Capture the cell that displays the provided text and extract its (X, Y) central coordinate. 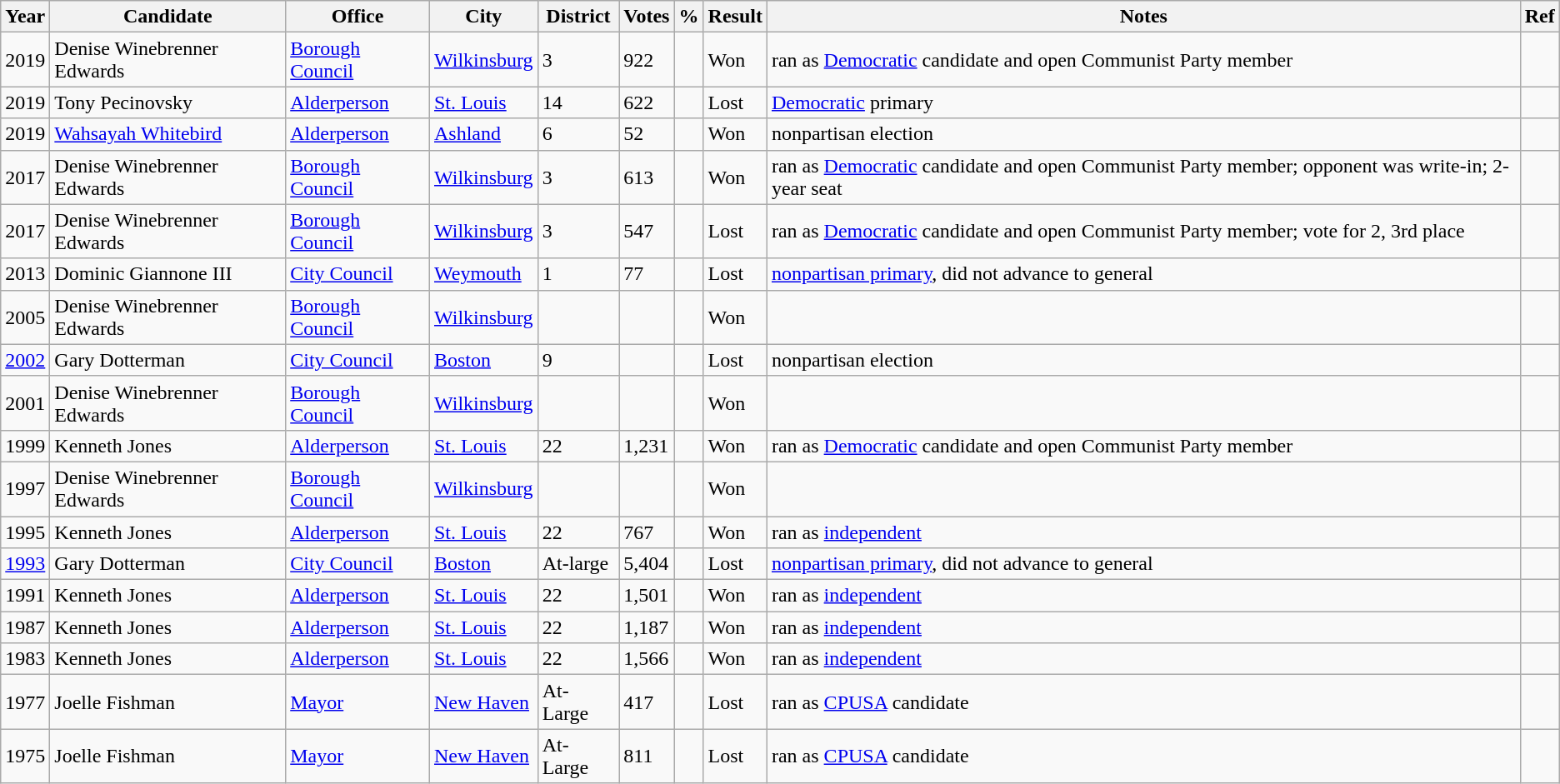
1975 (25, 757)
1987 (25, 627)
547 (647, 232)
622 (647, 102)
At-large (578, 564)
1997 (25, 488)
52 (647, 134)
Office (358, 17)
922 (647, 60)
767 (647, 532)
ran as Democratic candidate and open Communist Party member; vote for 2, 3rd place (1143, 232)
Ashland (483, 134)
14 (578, 102)
2002 (25, 360)
77 (647, 274)
Democratic primary (1143, 102)
Wahsayah Whitebird (168, 134)
2005 (25, 317)
Weymouth (483, 274)
Tony Pecinovsky (168, 102)
1,187 (647, 627)
Dominic Giannone III (168, 274)
District (578, 17)
2013 (25, 274)
Ref (1540, 17)
1995 (25, 532)
417 (647, 702)
1991 (25, 596)
1,501 (647, 596)
City (483, 17)
1,231 (647, 446)
2001 (25, 403)
9 (578, 360)
6 (578, 134)
Votes (647, 17)
811 (647, 757)
Notes (1143, 17)
1977 (25, 702)
1999 (25, 446)
ran as Democratic candidate and open Communist Party member; opponent was write-in; 2-year seat (1143, 177)
1,566 (647, 659)
1 (578, 274)
613 (647, 177)
Year (25, 17)
1993 (25, 564)
5,404 (647, 564)
1983 (25, 659)
% (688, 17)
Candidate (168, 17)
Result (735, 17)
